Output the (X, Y) coordinate of the center of the cell containing the given text.  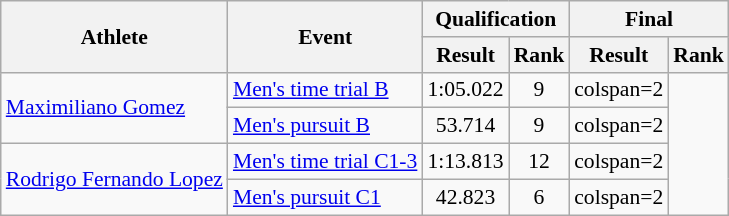
Men's time trial C1-3 (325, 162)
Rodrigo Fernando Lopez (114, 180)
Final (649, 19)
Men's pursuit C1 (325, 197)
Maximiliano Gomez (114, 108)
42.823 (465, 197)
Men's pursuit B (325, 126)
6 (540, 197)
1:05.022 (465, 90)
Men's time trial B (325, 90)
1:13.813 (465, 162)
53.714 (465, 126)
Athlete (114, 36)
Qualification (496, 19)
12 (540, 162)
Event (325, 36)
